Scan for the cell matching the given text and deliver its [x, y] coordinate at center. 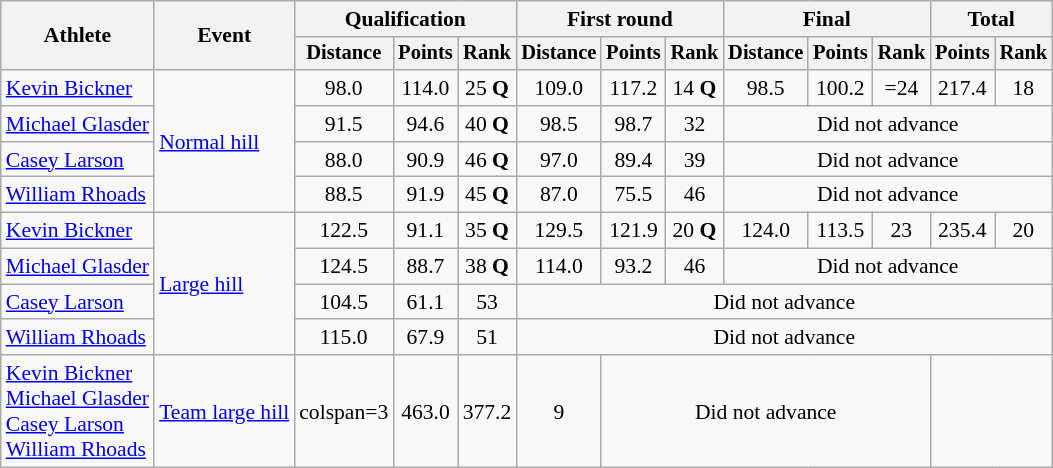
45 Q [488, 195]
97.0 [558, 160]
91.1 [425, 231]
46 Q [488, 160]
115.0 [344, 338]
Normal hill [224, 141]
14 Q [695, 88]
109.0 [558, 88]
113.5 [840, 231]
124.0 [766, 231]
colspan=3 [344, 411]
53 [488, 302]
Kevin BicknerMichael GlasderCasey LarsonWilliam Rhoads [78, 411]
90.9 [425, 160]
40 Q [488, 124]
Athlete [78, 36]
91.9 [425, 195]
23 [902, 231]
122.5 [344, 231]
75.5 [633, 195]
89.4 [633, 160]
88.7 [425, 267]
32 [695, 124]
88.5 [344, 195]
377.2 [488, 411]
18 [1024, 88]
Large hill [224, 284]
35 Q [488, 231]
88.0 [344, 160]
463.0 [425, 411]
61.1 [425, 302]
9 [558, 411]
25 Q [488, 88]
98.0 [344, 88]
100.2 [840, 88]
=24 [902, 88]
217.4 [962, 88]
Event [224, 36]
94.6 [425, 124]
91.5 [344, 124]
93.2 [633, 267]
38 Q [488, 267]
104.5 [344, 302]
67.9 [425, 338]
20 [1024, 231]
98.7 [633, 124]
Final [826, 19]
39 [695, 160]
First round [620, 19]
Total [991, 19]
124.5 [344, 267]
129.5 [558, 231]
235.4 [962, 231]
117.2 [633, 88]
87.0 [558, 195]
51 [488, 338]
20 Q [695, 231]
Team large hill [224, 411]
121.9 [633, 231]
Qualification [405, 19]
